Identify which cell holds the provided text, then report its (X, Y) central coordinate. 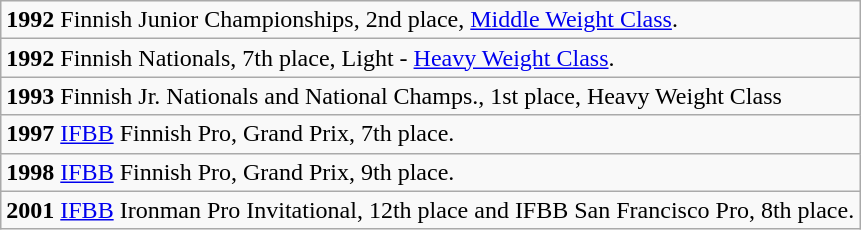
1993 Finnish Jr. Nationals and National Champs., 1st place, Heavy Weight Class (430, 96)
1997 IFBB Finnish Pro, Grand Prix, 7th place. (430, 134)
2001 IFBB Ironman Pro Invitational, 12th place and IFBB San Francisco Pro, 8th place. (430, 210)
1992 Finnish Nationals, 7th place, Light - Heavy Weight Class. (430, 58)
1992 Finnish Junior Championships, 2nd place, Middle Weight Class. (430, 20)
1998 IFBB Finnish Pro, Grand Prix, 9th place. (430, 172)
